Detect which cell encompasses the target text, then output its [X, Y] center coordinate. 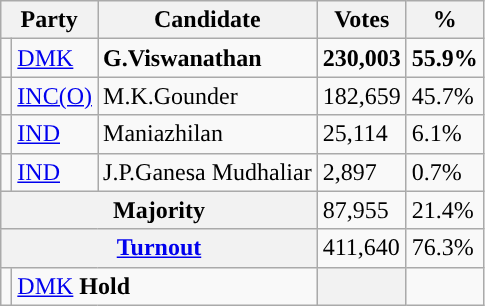
182,659 [362, 96]
Turnout [159, 248]
76.3% [444, 248]
DMK Hold [164, 286]
230,003 [362, 58]
2,897 [362, 172]
21.4% [444, 210]
J.P.Ganesa Mudhaliar [208, 172]
55.9% [444, 58]
45.7% [444, 96]
INC(O) [55, 96]
Party [50, 20]
G.Viswanathan [208, 58]
M.K.Gounder [208, 96]
25,114 [362, 134]
87,955 [362, 210]
Maniazhilan [208, 134]
411,640 [362, 248]
% [444, 20]
6.1% [444, 134]
DMK [55, 58]
Candidate [208, 20]
0.7% [444, 172]
Majority [159, 210]
Votes [362, 20]
